Extract the (X, Y) coordinate from the center of the cell holding the provided text.  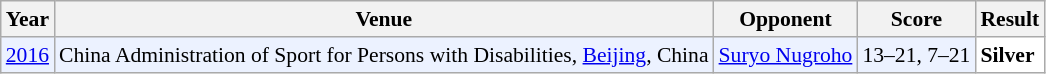
China Administration of Sport for Persons with Disabilities, Beijing, China (384, 55)
Opponent (786, 19)
Score (916, 19)
Result (1010, 19)
13–21, 7–21 (916, 55)
Suryo Nugroho (786, 55)
Silver (1010, 55)
Year (28, 19)
2016 (28, 55)
Venue (384, 19)
